Scan for the cell matching the given text and deliver its [x, y] coordinate at center. 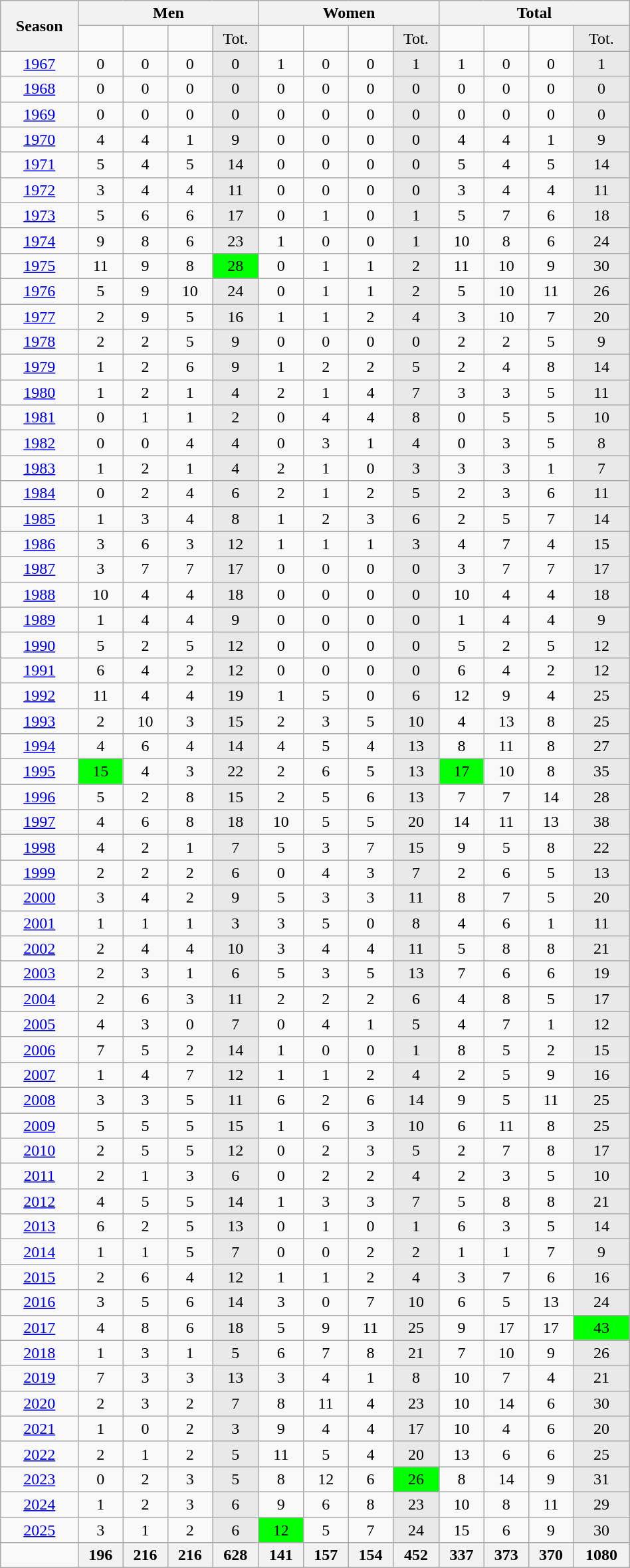
1982 [40, 443]
2010 [40, 1151]
1969 [40, 114]
1968 [40, 89]
337 [461, 1555]
1986 [40, 544]
2018 [40, 1353]
2015 [40, 1277]
Total [534, 13]
2024 [40, 1504]
2021 [40, 1429]
628 [236, 1555]
1983 [40, 468]
157 [326, 1555]
2012 [40, 1201]
1978 [40, 342]
2011 [40, 1176]
1993 [40, 721]
370 [550, 1555]
2020 [40, 1403]
1976 [40, 291]
2016 [40, 1302]
2003 [40, 974]
31 [602, 1479]
1995 [40, 772]
Women [349, 13]
1990 [40, 645]
1975 [40, 266]
1988 [40, 594]
1998 [40, 847]
1992 [40, 695]
1991 [40, 670]
Men [169, 13]
1977 [40, 317]
29 [602, 1504]
2014 [40, 1252]
1994 [40, 746]
373 [506, 1555]
2008 [40, 1100]
452 [416, 1555]
43 [602, 1328]
1973 [40, 215]
2004 [40, 999]
2019 [40, 1378]
2025 [40, 1529]
1987 [40, 569]
2002 [40, 948]
35 [602, 772]
2023 [40, 1479]
2006 [40, 1049]
1979 [40, 367]
1971 [40, 165]
1985 [40, 519]
154 [371, 1555]
1989 [40, 620]
1967 [40, 64]
2000 [40, 898]
2007 [40, 1075]
1970 [40, 139]
2005 [40, 1024]
1080 [602, 1555]
2009 [40, 1126]
1996 [40, 797]
2022 [40, 1454]
2013 [40, 1227]
2017 [40, 1328]
1997 [40, 822]
1999 [40, 873]
Season [40, 26]
1980 [40, 392]
1972 [40, 190]
141 [280, 1555]
27 [602, 746]
2001 [40, 923]
1981 [40, 418]
1974 [40, 240]
1984 [40, 493]
38 [602, 822]
196 [101, 1555]
